Provide the [X, Y] coordinate of the cell's center where the given text is located.  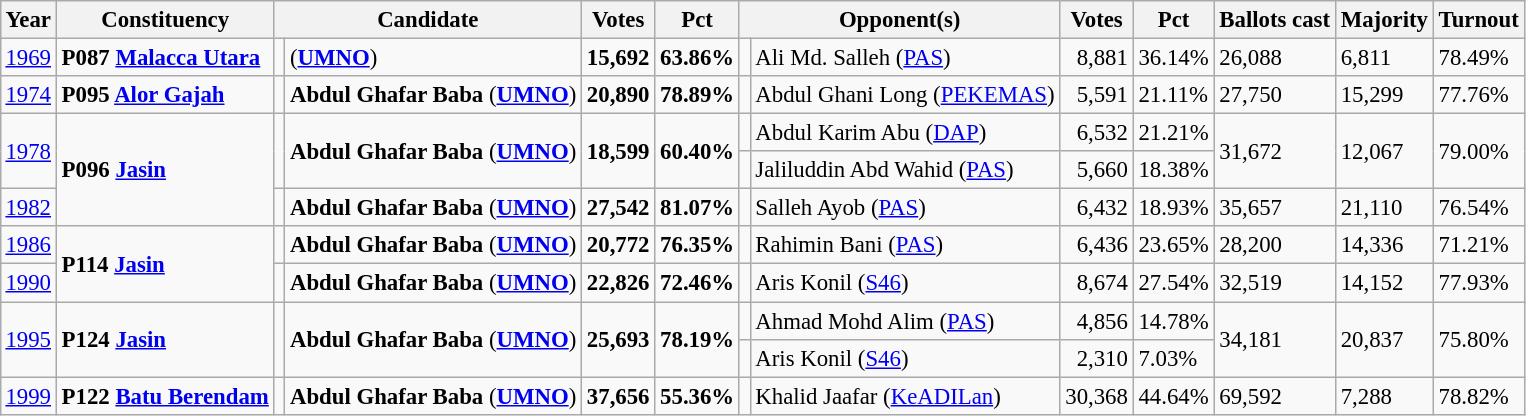
Salleh Ayob (PAS) [905, 208]
Ali Md. Salleh (PAS) [905, 57]
Jaliluddin Abd Wahid (PAS) [905, 170]
Majority [1384, 20]
P096 Jasin [165, 170]
21.21% [1174, 133]
25,693 [618, 340]
Abdul Ghani Long (PEKEMAS) [905, 95]
1990 [28, 283]
35,657 [1274, 208]
Candidate [428, 20]
P122 Batu Berendam [165, 396]
14.78% [1174, 321]
75.80% [1478, 340]
1999 [28, 396]
6,811 [1384, 57]
60.40% [698, 152]
(UMNO) [434, 57]
7,288 [1384, 396]
15,299 [1384, 95]
55.36% [698, 396]
Constituency [165, 20]
Opponent(s) [900, 20]
36.14% [1174, 57]
Ballots cast [1274, 20]
21.11% [1174, 95]
12,067 [1384, 152]
P124 Jasin [165, 340]
79.00% [1478, 152]
71.21% [1478, 245]
8,674 [1096, 283]
Turnout [1478, 20]
P114 Jasin [165, 264]
Ahmad Mohd Alim (PAS) [905, 321]
22,826 [618, 283]
15,692 [618, 57]
72.46% [698, 283]
7.03% [1174, 358]
8,881 [1096, 57]
81.07% [698, 208]
4,856 [1096, 321]
P087 Malacca Utara [165, 57]
32,519 [1274, 283]
27,542 [618, 208]
Abdul Karim Abu (DAP) [905, 133]
34,181 [1274, 340]
P095 Alor Gajah [165, 95]
1978 [28, 152]
2,310 [1096, 358]
1974 [28, 95]
Rahimin Bani (PAS) [905, 245]
37,656 [618, 396]
77.93% [1478, 283]
20,890 [618, 95]
1969 [28, 57]
78.19% [698, 340]
78.49% [1478, 57]
27,750 [1274, 95]
5,660 [1096, 170]
18.93% [1174, 208]
6,532 [1096, 133]
77.76% [1478, 95]
18.38% [1174, 170]
69,592 [1274, 396]
28,200 [1274, 245]
30,368 [1096, 396]
20,837 [1384, 340]
44.64% [1174, 396]
76.35% [698, 245]
27.54% [1174, 283]
78.82% [1478, 396]
14,152 [1384, 283]
23.65% [1174, 245]
1986 [28, 245]
20,772 [618, 245]
14,336 [1384, 245]
Year [28, 20]
5,591 [1096, 95]
6,436 [1096, 245]
Khalid Jaafar (KeADILan) [905, 396]
63.86% [698, 57]
1982 [28, 208]
26,088 [1274, 57]
76.54% [1478, 208]
18,599 [618, 152]
21,110 [1384, 208]
31,672 [1274, 152]
1995 [28, 340]
6,432 [1096, 208]
78.89% [698, 95]
